Locate the cell with the specified text and output its (X, Y) center coordinate. 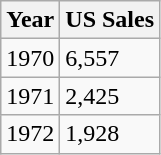
1972 (30, 134)
1971 (30, 96)
Year (30, 20)
US Sales (110, 20)
6,557 (110, 58)
2,425 (110, 96)
1,928 (110, 134)
1970 (30, 58)
